Locate the cell with the specified text and output its [X, Y] center coordinate. 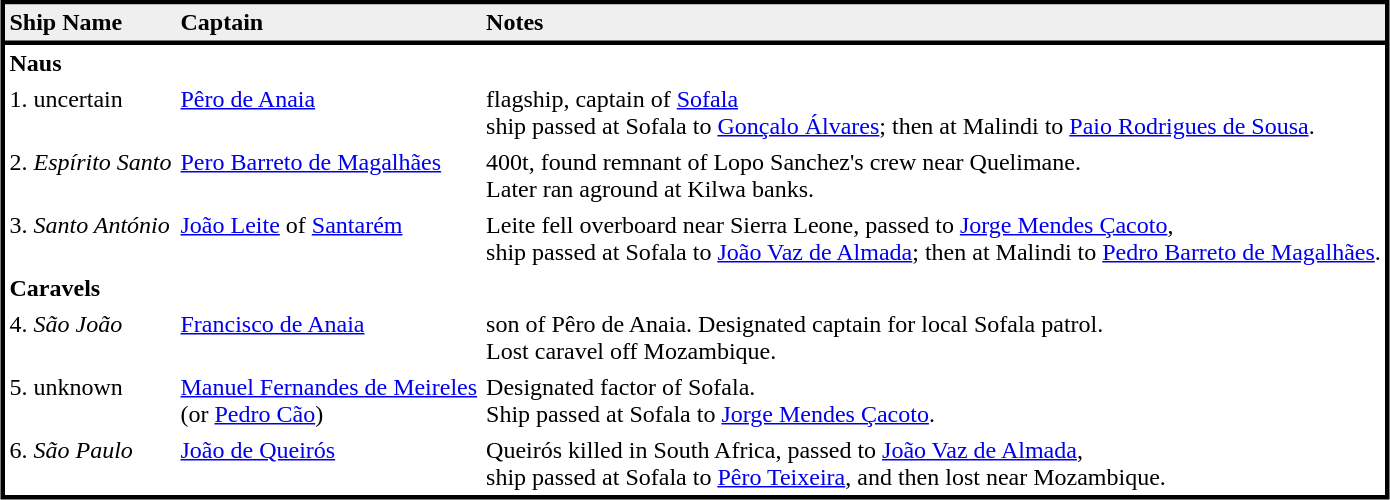
2. Espírito Santo [90, 176]
Queirós killed in South Africa, passed to João Vaz de Almada, ship passed at Sofala to Pêro Teixeira, and then lost near Mozambique. [934, 464]
5. unknown [90, 400]
João de Queirós [329, 464]
João Leite of Santarém [329, 238]
flagship, captain of Sofala ship passed at Sofala to Gonçalo Álvares; then at Malindi to Paio Rodrigues de Sousa. [934, 112]
Ship Name [90, 24]
Notes [934, 24]
3. Santo António [90, 238]
400t, found remnant of Lopo Sanchez's crew near Quelimane. Later ran aground at Kilwa banks. [934, 176]
Manuel Fernandes de Meireles (or Pedro Cão) [329, 400]
Naus [90, 63]
Designated factor of Sofala.Ship passed at Sofala to Jorge Mendes Çacoto. [934, 400]
6. São Paulo [90, 464]
son of Pêro de Anaia. Designated captain for local Sofala patrol. Lost caravel off Mozambique. [934, 338]
Captain [329, 24]
Pêro de Anaia [329, 112]
1. uncertain [90, 112]
Pero Barreto de Magalhães [329, 176]
4. São João [90, 338]
Francisco de Anaia [329, 338]
Caravels [90, 288]
